Determine the (x, y) coordinate at the center of the cell enclosing the given text.  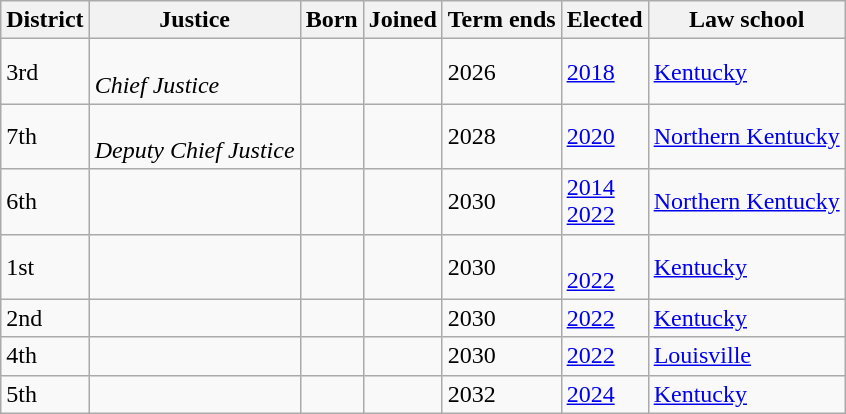
2nd (45, 318)
District (45, 20)
Justice (194, 20)
20142022 (604, 202)
2018 (604, 72)
Born (332, 20)
2024 (604, 394)
4th (45, 356)
5th (45, 394)
2032 (502, 394)
Chief Justice (194, 72)
Joined (402, 20)
7th (45, 136)
2028 (502, 136)
2026 (502, 72)
Elected (604, 20)
3rd (45, 72)
Louisville (746, 356)
Law school (746, 20)
1st (45, 266)
Term ends (502, 20)
2020 (604, 136)
6th (45, 202)
Deputy Chief Justice (194, 136)
